Output the [X, Y] coordinate of the center of the cell containing the given text.  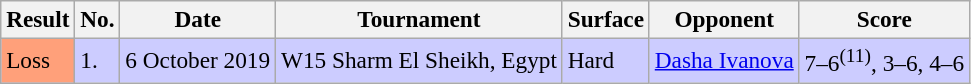
Result [38, 19]
W15 Sharm El Sheikh, Egypt [420, 60]
6 October 2019 [198, 60]
Score [884, 19]
Date [198, 19]
Opponent [724, 19]
7–6(11), 3–6, 4–6 [884, 60]
Hard [606, 60]
1. [98, 60]
Surface [606, 19]
Loss [38, 60]
No. [98, 19]
Tournament [420, 19]
Dasha Ivanova [724, 60]
